Locate the cell with the specified text and output its (x, y) center coordinate. 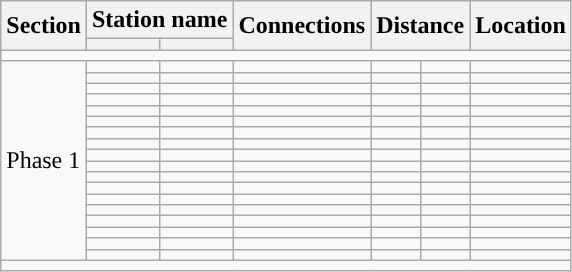
Connections (302, 26)
Phase 1 (44, 160)
Section (44, 26)
Distance (420, 26)
Station name (159, 20)
Location (521, 26)
